Identify which cell holds the provided text, then report its [x, y] central coordinate. 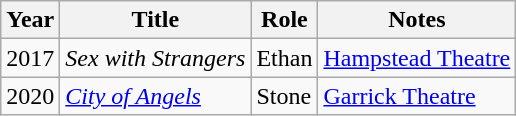
2017 [30, 58]
Sex with Strangers [156, 58]
Garrick Theatre [417, 96]
Year [30, 20]
Hampstead Theatre [417, 58]
Stone [284, 96]
Notes [417, 20]
Ethan [284, 58]
City of Angels [156, 96]
Role [284, 20]
Title [156, 20]
2020 [30, 96]
